Scan for the cell matching the given text and deliver its (X, Y) coordinate at center. 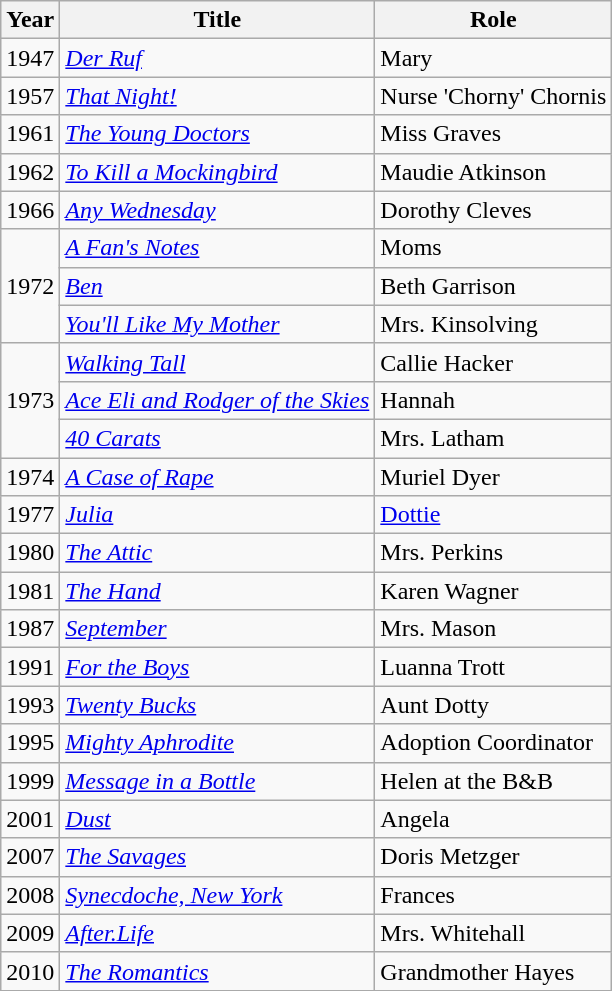
To Kill a Mockingbird (218, 172)
40 Carats (218, 438)
Doris Metzger (494, 857)
Angela (494, 819)
1980 (30, 553)
1974 (30, 477)
Any Wednesday (218, 210)
Mrs. Mason (494, 629)
Mrs. Perkins (494, 553)
Mrs. Whitehall (494, 933)
1991 (30, 667)
For the Boys (218, 667)
Miss Graves (494, 134)
Ace Eli and Rodger of the Skies (218, 400)
1977 (30, 515)
A Fan's Notes (218, 248)
Year (30, 20)
The Romantics (218, 971)
You'll Like My Mother (218, 324)
The Attic (218, 553)
Nurse 'Chorny' Chornis (494, 96)
Adoption Coordinator (494, 743)
2010 (30, 971)
The Young Doctors (218, 134)
1972 (30, 286)
1995 (30, 743)
The Savages (218, 857)
1981 (30, 591)
Grandmother Hayes (494, 971)
Muriel Dyer (494, 477)
Role (494, 20)
2001 (30, 819)
Frances (494, 895)
Twenty Bucks (218, 705)
Der Ruf (218, 58)
Dottie (494, 515)
Mary (494, 58)
Synecdoche, New York (218, 895)
1957 (30, 96)
Mrs. Latham (494, 438)
2008 (30, 895)
A Case of Rape (218, 477)
1961 (30, 134)
1987 (30, 629)
After.Life (218, 933)
The Hand (218, 591)
Beth Garrison (494, 286)
Aunt Dotty (494, 705)
1962 (30, 172)
1999 (30, 781)
Mighty Aphrodite (218, 743)
1947 (30, 58)
Helen at the B&B (494, 781)
1973 (30, 400)
Dust (218, 819)
2009 (30, 933)
Message in a Bottle (218, 781)
Walking Tall (218, 362)
That Night! (218, 96)
1993 (30, 705)
Callie Hacker (494, 362)
Julia (218, 515)
Karen Wagner (494, 591)
Moms (494, 248)
Dorothy Cleves (494, 210)
2007 (30, 857)
Maudie Atkinson (494, 172)
1966 (30, 210)
Ben (218, 286)
Luanna Trott (494, 667)
Title (218, 20)
Hannah (494, 400)
Mrs. Kinsolving (494, 324)
September (218, 629)
